Return [X, Y] of the center of cell containing provided text 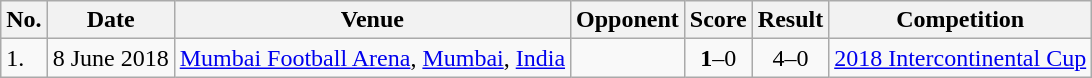
Venue [372, 20]
Competition [960, 20]
Score [718, 20]
Date [110, 20]
1. [24, 58]
Result [790, 20]
No. [24, 20]
8 June 2018 [110, 58]
1–0 [718, 58]
Mumbai Football Arena, Mumbai, India [372, 58]
2018 Intercontinental Cup [960, 58]
Opponent [628, 20]
4–0 [790, 58]
